Return [x, y] of the center of cell containing provided text 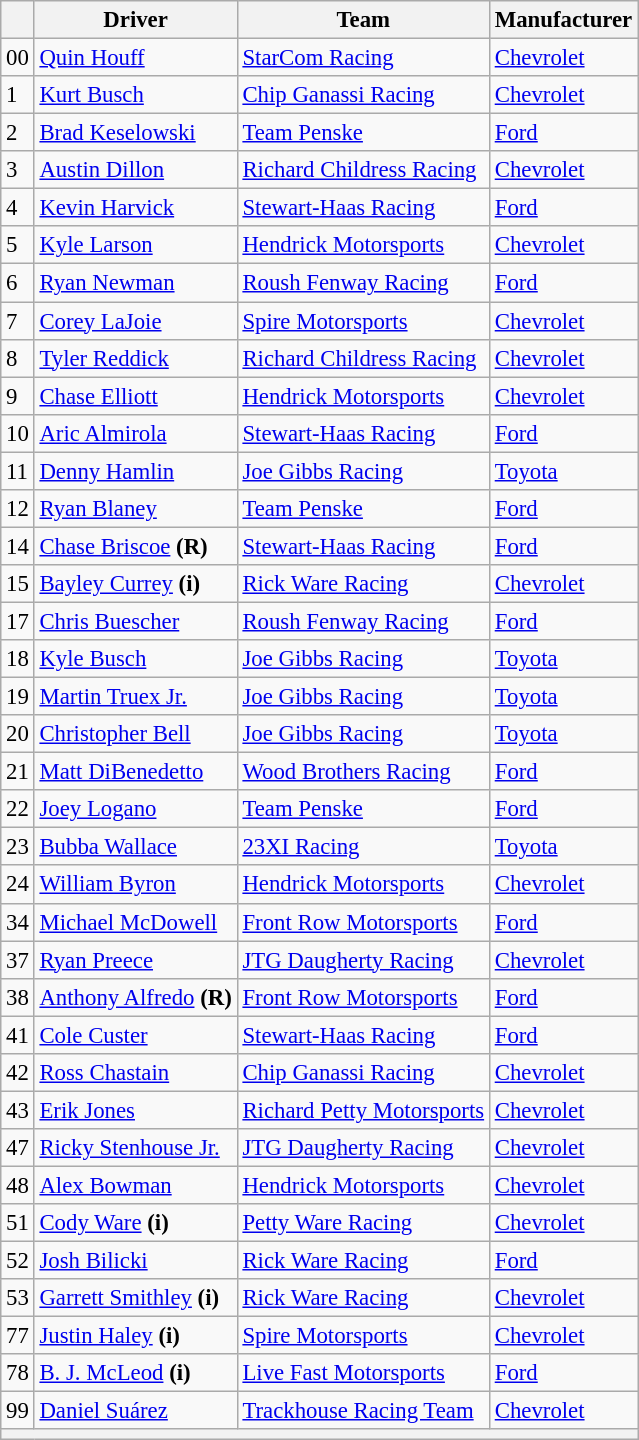
34 [18, 922]
23 [18, 847]
12 [18, 509]
Wood Brothers Racing [363, 772]
24 [18, 885]
77 [18, 1336]
Manufacturer [563, 20]
Garrett Smithley (i) [136, 1298]
99 [18, 1411]
Cody Ware (i) [136, 1223]
2 [18, 133]
Ricky Stenhouse Jr. [136, 1148]
14 [18, 546]
22 [18, 809]
Christopher Bell [136, 734]
11 [18, 471]
52 [18, 1261]
Bayley Currey (i) [136, 584]
Chris Buescher [136, 621]
20 [18, 734]
37 [18, 960]
47 [18, 1148]
Michael McDowell [136, 922]
Ryan Newman [136, 283]
10 [18, 433]
Ryan Blaney [136, 509]
Kevin Harvick [136, 208]
19 [18, 697]
Kurt Busch [136, 95]
8 [18, 358]
43 [18, 1110]
00 [18, 58]
51 [18, 1223]
Bubba Wallace [136, 847]
StarCom Racing [363, 58]
Chase Elliott [136, 396]
Team [363, 20]
Denny Hamlin [136, 471]
38 [18, 997]
5 [18, 245]
Cole Custer [136, 1035]
Alex Bowman [136, 1185]
Driver [136, 20]
Erik Jones [136, 1110]
Ryan Preece [136, 960]
Anthony Alfredo (R) [136, 997]
9 [18, 396]
Josh Bilicki [136, 1261]
7 [18, 321]
6 [18, 283]
Richard Petty Motorsports [363, 1110]
William Byron [136, 885]
17 [18, 621]
Chase Briscoe (R) [136, 546]
41 [18, 1035]
1 [18, 95]
Corey LaJoie [136, 321]
18 [18, 659]
21 [18, 772]
Austin Dillon [136, 170]
Ross Chastain [136, 1073]
15 [18, 584]
23XI Racing [363, 847]
Kyle Busch [136, 659]
4 [18, 208]
78 [18, 1373]
Daniel Suárez [136, 1411]
42 [18, 1073]
53 [18, 1298]
Quin Houff [136, 58]
Brad Keselowski [136, 133]
Tyler Reddick [136, 358]
48 [18, 1185]
Kyle Larson [136, 245]
Trackhouse Racing Team [363, 1411]
B. J. McLeod (i) [136, 1373]
Petty Ware Racing [363, 1223]
Joey Logano [136, 809]
Justin Haley (i) [136, 1336]
Aric Almirola [136, 433]
Matt DiBenedetto [136, 772]
Martin Truex Jr. [136, 697]
3 [18, 170]
Live Fast Motorsports [363, 1373]
